From the cell containing the given text, extract its center point as [x, y] coordinate. 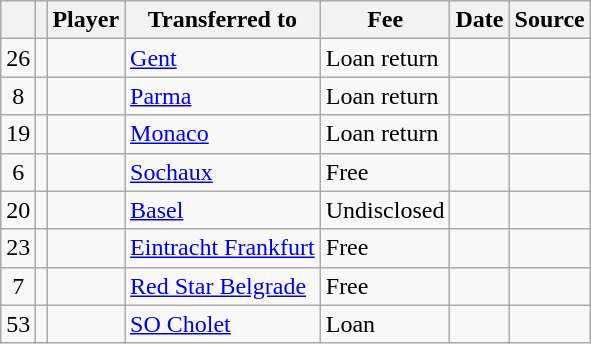
Source [550, 20]
Sochaux [223, 172]
Transferred to [223, 20]
Player [86, 20]
7 [18, 286]
Red Star Belgrade [223, 286]
Monaco [223, 134]
Eintracht Frankfurt [223, 248]
Fee [385, 20]
53 [18, 324]
Gent [223, 58]
23 [18, 248]
26 [18, 58]
SO Cholet [223, 324]
20 [18, 210]
8 [18, 96]
Date [480, 20]
Loan [385, 324]
Parma [223, 96]
Undisclosed [385, 210]
Basel [223, 210]
6 [18, 172]
19 [18, 134]
